Find where the given text appears and provide that cell's center as [x, y] coordinate. 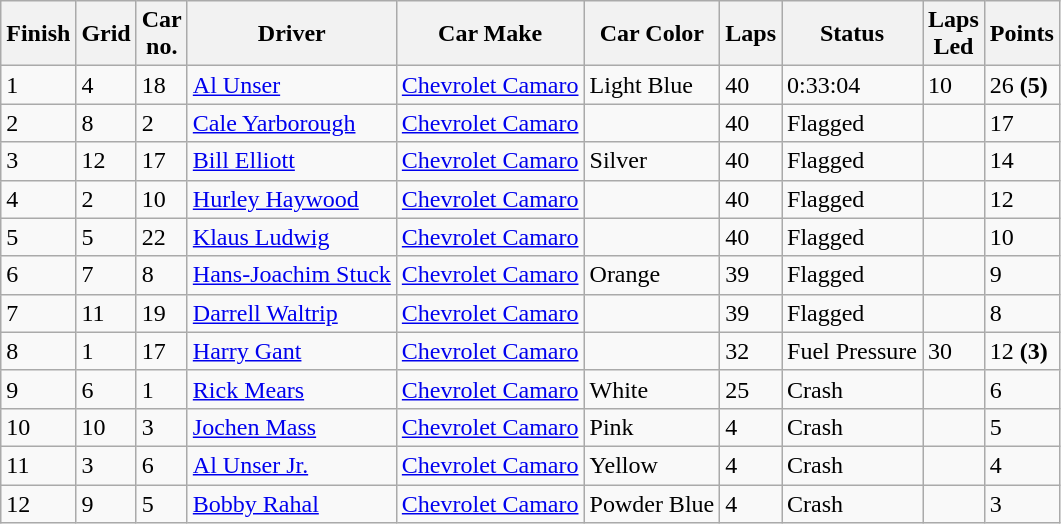
Carno. [162, 34]
12 (3) [1022, 351]
Driver [292, 34]
White [652, 389]
Rick Mears [292, 389]
Pink [652, 427]
Klaus Ludwig [292, 237]
14 [1022, 161]
Status [852, 34]
Harry Gant [292, 351]
Car Make [490, 34]
Hans-Joachim Stuck [292, 275]
Darrell Waltrip [292, 313]
Finish [38, 34]
22 [162, 237]
25 [751, 389]
26 (5) [1022, 85]
Yellow [652, 465]
Fuel Pressure [852, 351]
Grid [106, 34]
Jochen Mass [292, 427]
Bobby Rahal [292, 503]
19 [162, 313]
Points [1022, 34]
Powder Blue [652, 503]
32 [751, 351]
Hurley Haywood [292, 199]
Cale Yarborough [292, 123]
Laps [751, 34]
Al Unser [292, 85]
LapsLed [954, 34]
Silver [652, 161]
18 [162, 85]
30 [954, 351]
Al Unser Jr. [292, 465]
Car Color [652, 34]
Light Blue [652, 85]
Orange [652, 275]
0:33:04 [852, 85]
Bill Elliott [292, 161]
